Identify which cell holds the provided text, then report its (X, Y) central coordinate. 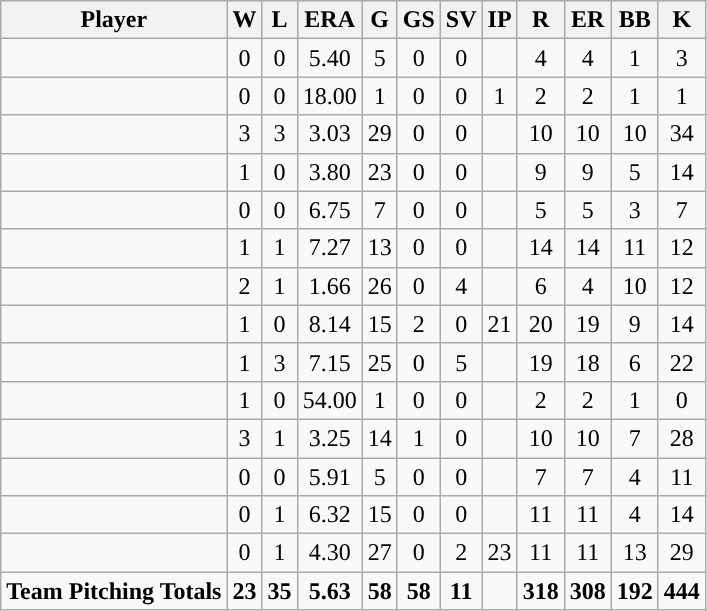
BB (634, 20)
192 (634, 591)
18 (588, 362)
ERA (330, 20)
444 (682, 591)
3.80 (330, 172)
4.30 (330, 553)
22 (682, 362)
27 (380, 553)
7.15 (330, 362)
5.91 (330, 477)
6.75 (330, 210)
3.25 (330, 438)
25 (380, 362)
54.00 (330, 400)
Player (114, 20)
18.00 (330, 96)
W (244, 20)
6.32 (330, 515)
5.40 (330, 58)
8.14 (330, 324)
35 (280, 591)
26 (380, 286)
L (280, 20)
GS (418, 20)
Team Pitching Totals (114, 591)
IP (500, 20)
318 (540, 591)
5.63 (330, 591)
20 (540, 324)
7.27 (330, 248)
K (682, 20)
34 (682, 134)
SV (461, 20)
3.03 (330, 134)
1.66 (330, 286)
G (380, 20)
28 (682, 438)
ER (588, 20)
308 (588, 591)
R (540, 20)
21 (500, 324)
